For the text-containing cell, return its midpoint in (X, Y) coordinate format. 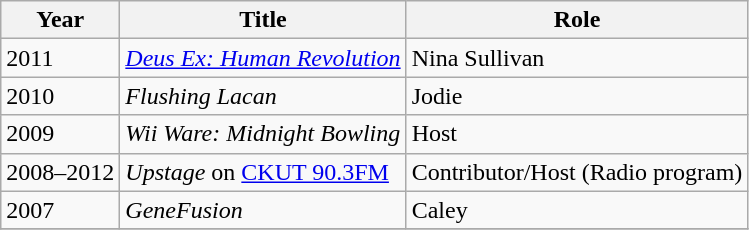
Contributor/Host (Radio program) (577, 172)
Caley (577, 210)
2011 (60, 58)
Role (577, 20)
2010 (60, 96)
2007 (60, 210)
GeneFusion (263, 210)
Year (60, 20)
Flushing Lacan (263, 96)
Jodie (577, 96)
2009 (60, 134)
2008–2012 (60, 172)
Title (263, 20)
Deus Ex: Human Revolution (263, 58)
Wii Ware: Midnight Bowling (263, 134)
Upstage on CKUT 90.3FM (263, 172)
Nina Sullivan (577, 58)
Host (577, 134)
